Detect which cell encompasses the target text, then output its [X, Y] center coordinate. 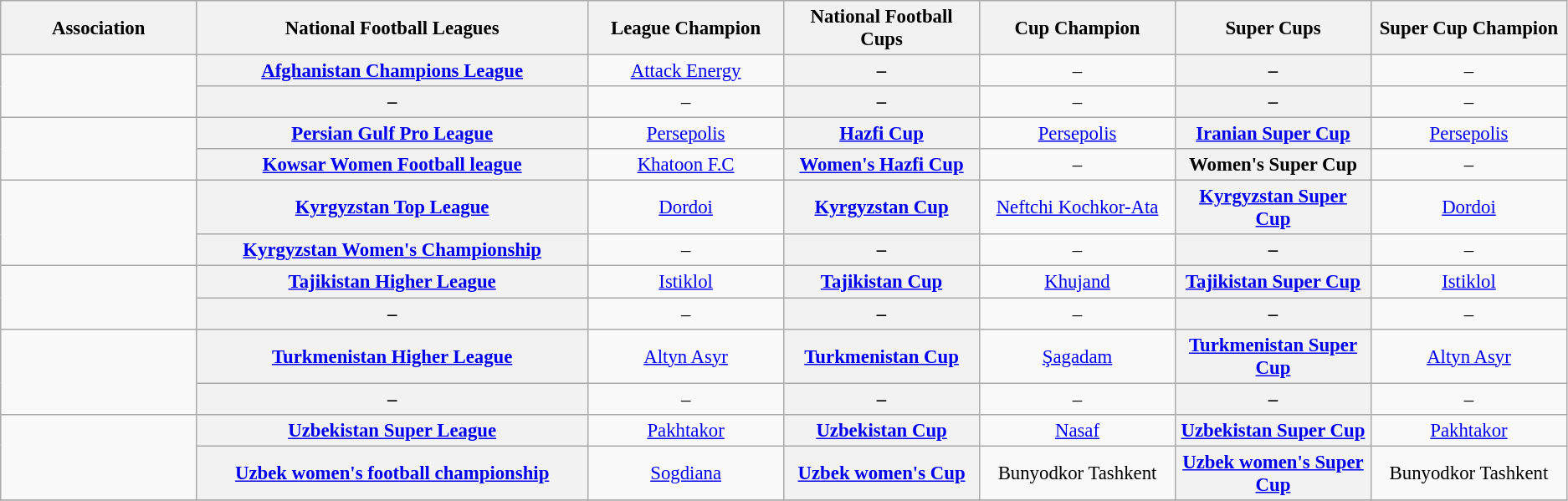
Uzbekistan Cup [882, 430]
Khujand [1078, 282]
Turkmenistan Super Cup [1273, 356]
Khatoon F.C [686, 165]
Şagadam [1078, 356]
Uzbek women's Super Cup [1273, 473]
League Champion [686, 28]
Turkmenistan Cup [882, 356]
Hazfi Cup [882, 134]
Women's Super Cup [1273, 165]
Turkmenistan Higher League [392, 356]
Sogdiana [686, 473]
Kyrgyzstan Super Cup [1273, 207]
Kyrgyzstan Top League [392, 207]
Uzbekistan Super League [392, 430]
Tajikistan Super Cup [1273, 282]
Women's Hazfi Cup [882, 165]
Neftchi Kochkor-Ata [1078, 207]
National Football Cups [882, 28]
Uzbek women's Cup [882, 473]
Super Cup Champion [1468, 28]
Cup Champion [1078, 28]
Association [99, 28]
Kyrgyzstan Women's Championship [392, 250]
Nasaf [1078, 430]
Uzbekistan Super Cup [1273, 430]
Afghanistan Champions League [392, 71]
Attack Energy [686, 71]
Persian Gulf Pro League [392, 134]
Iranian Super Cup [1273, 134]
Tajikistan Higher League [392, 282]
Tajikistan Cup [882, 282]
Kowsar Women Football league [392, 165]
Super Cups [1273, 28]
National Football Leagues [392, 28]
Uzbek women's football championship [392, 473]
Kyrgyzstan Cup [882, 207]
